Identify which cell holds the provided text, then report its [X, Y] central coordinate. 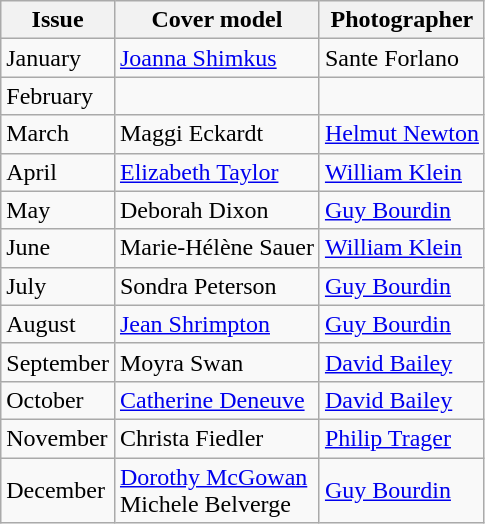
Moyra Swan [216, 362]
October [58, 400]
January [58, 58]
Christa Fiedler [216, 438]
April [58, 172]
Photographer [402, 20]
Helmut Newton [402, 134]
March [58, 134]
July [58, 286]
Philip Trager [402, 438]
Marie-Hélène Sauer [216, 248]
Elizabeth Taylor [216, 172]
Maggi Eckardt [216, 134]
June [58, 248]
Jean Shrimpton [216, 324]
December [58, 490]
Deborah Dixon [216, 210]
Sante Forlano [402, 58]
September [58, 362]
Dorothy McGowan Michele Belverge [216, 490]
Cover model [216, 20]
Issue [58, 20]
May [58, 210]
August [58, 324]
February [58, 96]
November [58, 438]
Sondra Peterson [216, 286]
Catherine Deneuve [216, 400]
Joanna Shimkus [216, 58]
